Determine the (x, y) coordinate at the center of the cell enclosing the given text.  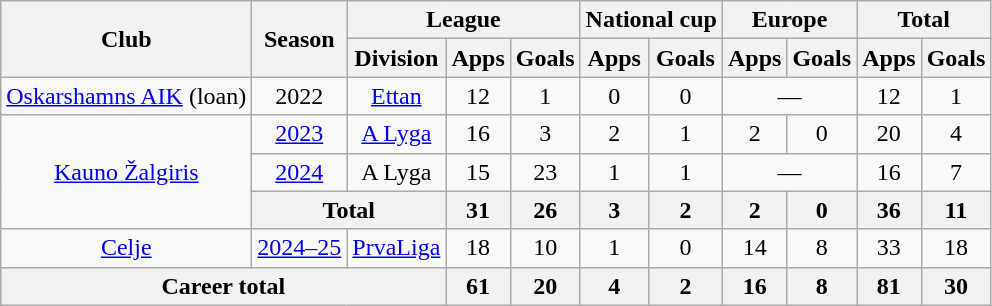
7 (956, 172)
81 (889, 286)
Season (300, 39)
11 (956, 210)
Club (126, 39)
36 (889, 210)
2024 (300, 172)
Ettan (396, 96)
26 (545, 210)
2023 (300, 134)
Celje (126, 248)
League (464, 20)
Oskarshamns AIK (loan) (126, 96)
PrvaLiga (396, 248)
Europe (789, 20)
61 (478, 286)
14 (754, 248)
15 (478, 172)
10 (545, 248)
2024–25 (300, 248)
33 (889, 248)
2022 (300, 96)
31 (478, 210)
30 (956, 286)
Kauno Žalgiris (126, 172)
23 (545, 172)
National cup (651, 20)
Division (396, 58)
Career total (224, 286)
